Determine the [x, y] coordinate at the center of the cell enclosing the given text.  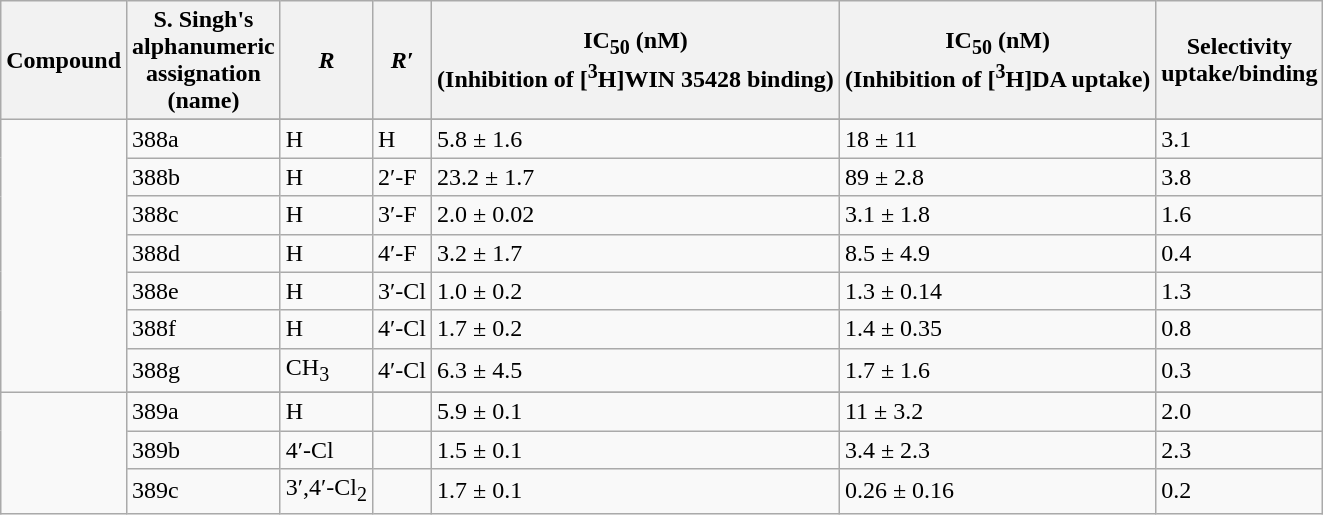
389a [204, 412]
3.8 [1240, 177]
0.3 [1240, 370]
389c [204, 491]
1.6 [1240, 215]
23.2 ± 1.7 [636, 177]
1.7 ± 1.6 [997, 370]
2′-F [402, 177]
6.3 ± 4.5 [636, 370]
5.8 ± 1.6 [636, 139]
3.4 ± 2.3 [997, 450]
89 ± 2.8 [997, 177]
389b [204, 450]
CH3 [326, 370]
0.8 [1240, 329]
388c [204, 215]
2.0 [1240, 412]
1.5 ± 0.1 [636, 450]
0.26 ± 0.16 [997, 491]
IC50 (nM)(Inhibition of [3H]DA uptake) [997, 60]
388f [204, 329]
3′,4′-Cl2 [326, 491]
3.2 ± 1.7 [636, 253]
8.5 ± 4.9 [997, 253]
388d [204, 253]
1.7 ± 0.1 [636, 491]
2.0 ± 0.02 [636, 215]
3.1 [1240, 139]
18 ± 11 [997, 139]
0.2 [1240, 491]
IC50 (nM)(Inhibition of [3H]WIN 35428 binding) [636, 60]
1.3 ± 0.14 [997, 291]
R [326, 60]
11 ± 3.2 [997, 412]
R′ [402, 60]
3′-F [402, 215]
1.4 ± 0.35 [997, 329]
3.1 ± 1.8 [997, 215]
4′-F [402, 253]
3′-Cl [402, 291]
1.7 ± 0.2 [636, 329]
388b [204, 177]
388a [204, 139]
1.0 ± 0.2 [636, 291]
1.3 [1240, 291]
388e [204, 291]
5.9 ± 0.1 [636, 412]
0.4 [1240, 253]
388g [204, 370]
Compound [64, 60]
Selectivityuptake/binding [1240, 60]
S. Singh'salphanumericassignation(name) [204, 60]
2.3 [1240, 450]
